Return the [x, y] coordinate for the center point of the cell that contains the specified text.  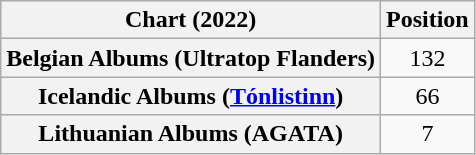
Position [428, 20]
Icelandic Albums (Tónlistinn) [191, 96]
132 [428, 58]
66 [428, 96]
Chart (2022) [191, 20]
7 [428, 134]
Belgian Albums (Ultratop Flanders) [191, 58]
Lithuanian Albums (AGATA) [191, 134]
